Provide the [x, y] coordinate of the cell's center where the given text is located.  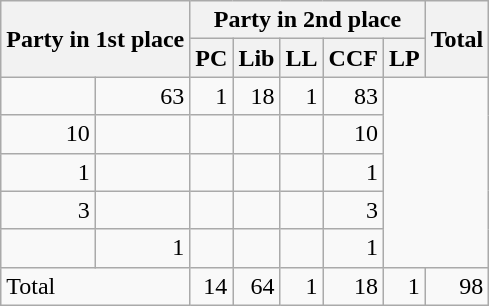
14 [212, 286]
98 [457, 286]
LL [302, 58]
64 [256, 286]
63 [142, 96]
Party in 2nd place [308, 20]
LP [404, 58]
Lib [256, 58]
83 [353, 96]
CCF [353, 58]
Party in 1st place [96, 39]
PC [212, 58]
